Return [x, y] of the center of cell containing provided text 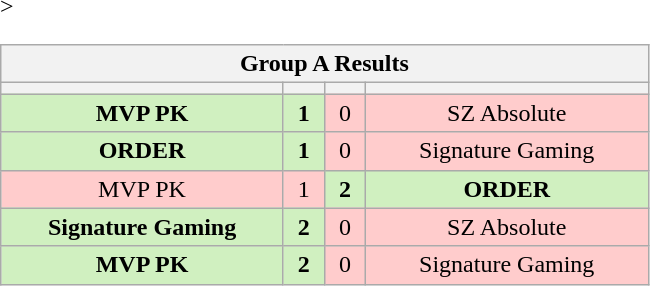
Group A Results [324, 64]
